Output the [X, Y] coordinate of the center of the cell containing the given text.  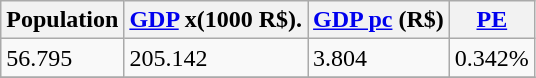
56.795 [62, 58]
205.142 [216, 58]
GDP pc (R$) [379, 20]
3.804 [379, 58]
Population [62, 20]
0.342% [492, 58]
GDP x(1000 R$). [216, 20]
PE [492, 20]
